Return (X, Y) of the center of cell containing provided text 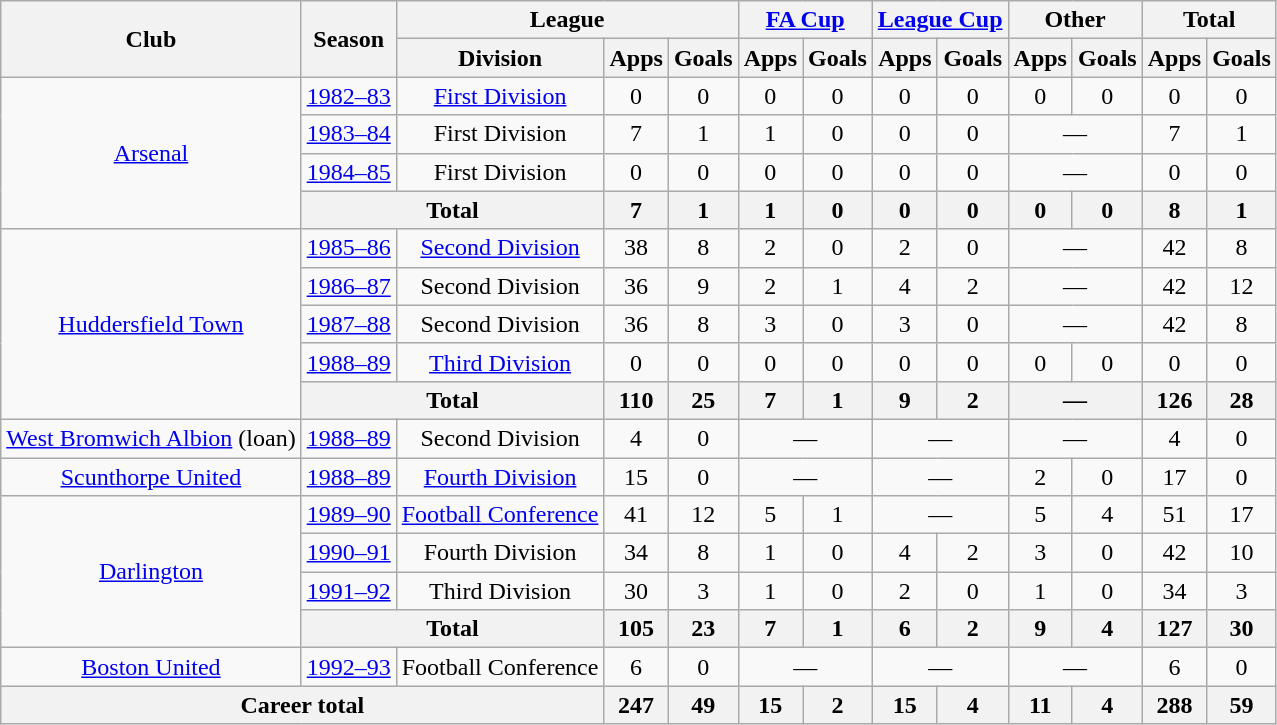
105 (636, 629)
51 (1174, 515)
38 (636, 248)
Scunthorpe United (151, 477)
Darlington (151, 572)
1989–90 (348, 515)
10 (1242, 553)
FA Cup (805, 20)
23 (703, 629)
28 (1242, 400)
Other (1075, 20)
25 (703, 400)
Career total (302, 705)
West Bromwich Albion (loan) (151, 438)
59 (1242, 705)
49 (703, 705)
1983–84 (348, 134)
1982–83 (348, 96)
Club (151, 39)
Huddersfield Town (151, 324)
288 (1174, 705)
110 (636, 400)
Arsenal (151, 153)
1990–91 (348, 553)
41 (636, 515)
1992–93 (348, 667)
Boston United (151, 667)
Division (500, 58)
1987–88 (348, 324)
127 (1174, 629)
1985–86 (348, 248)
League (567, 20)
1984–85 (348, 172)
League Cup (940, 20)
Season (348, 39)
1986–87 (348, 286)
1991–92 (348, 591)
247 (636, 705)
126 (1174, 400)
11 (1040, 705)
